Return the (x, y) coordinate for the center point of the cell that contains the specified text.  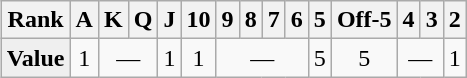
3 (432, 20)
Q (143, 20)
6 (296, 20)
A (84, 20)
2 (454, 20)
Rank (36, 20)
7 (274, 20)
4 (408, 20)
J (170, 20)
8 (250, 20)
Value (36, 58)
Off-5 (364, 20)
9 (228, 20)
10 (198, 20)
K (113, 20)
